Output the [x, y] coordinate of the center of the cell containing the given text.  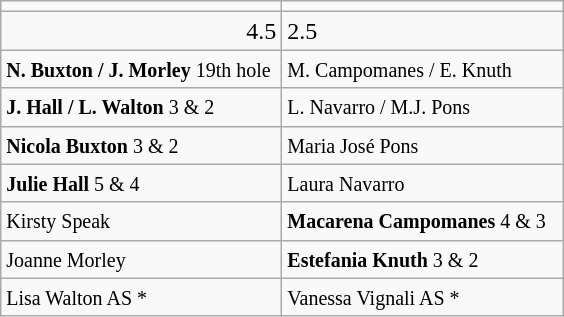
Estefania Knuth 3 & 2 [422, 259]
L. Navarro / M.J. Pons [422, 107]
Nicola Buxton 3 & 2 [142, 145]
Laura Navarro [422, 183]
J. Hall / L. Walton 3 & 2 [142, 107]
Joanne Morley [142, 259]
Kirsty Speak [142, 221]
Julie Hall 5 & 4 [142, 183]
4.5 [142, 31]
Macarena Campomanes 4 & 3 [422, 221]
Lisa Walton AS * [142, 297]
Vanessa Vignali AS * [422, 297]
Maria José Pons [422, 145]
M. Campomanes / E. Knuth [422, 69]
2.5 [422, 31]
N. Buxton / J. Morley 19th hole [142, 69]
